Output the [x, y] coordinate of the center of the cell containing the given text.  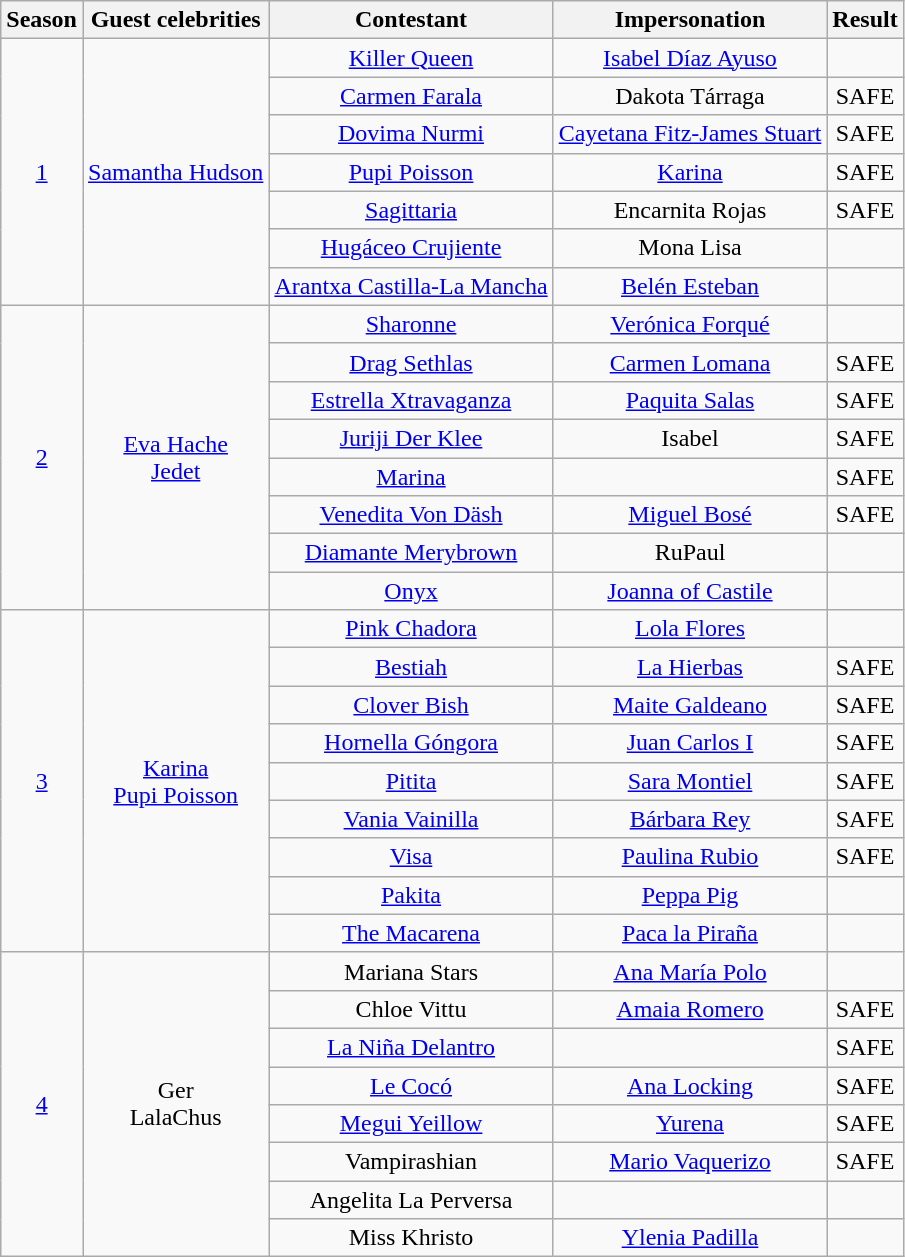
Amaia Romero [690, 1009]
Eva HacheJedet [175, 457]
Sagittaria [411, 210]
Lola Flores [690, 629]
Arantxa Castilla-La Mancha [411, 286]
Juan Carlos I [690, 743]
Impersonation [690, 20]
Guest celebrities [175, 20]
Dakota Tárraga [690, 96]
Mariana Stars [411, 971]
Contestant [411, 20]
Pakita [411, 895]
Visa [411, 857]
Hornella Góngora [411, 743]
Bárbara Rey [690, 819]
Paca la Piraña [690, 933]
Clover Bish [411, 705]
RuPaul [690, 553]
Sara Montiel [690, 781]
KarinaPupi Poisson [175, 782]
Chloe Vittu [411, 1009]
3 [42, 782]
Drag Sethlas [411, 362]
2 [42, 457]
Megui Yeillow [411, 1124]
Peppa Pig [690, 895]
Season [42, 20]
Belén Esteban [690, 286]
Encarnita Rojas [690, 210]
4 [42, 1104]
Venedita Von Däsh [411, 515]
Paulina Rubio [690, 857]
Carmen Lomana [690, 362]
Paquita Salas [690, 400]
Isabel Díaz Ayuso [690, 58]
Pitita [411, 781]
1 [42, 172]
Diamante Merybrown [411, 553]
Ana Locking [690, 1085]
Carmen Farala [411, 96]
Samantha Hudson [175, 172]
Bestiah [411, 667]
GerLalaChus [175, 1104]
Verónica Forqué [690, 324]
Mario Vaquerizo [690, 1162]
Vampirashian [411, 1162]
Killer Queen [411, 58]
La Hierbas [690, 667]
Le Cocó [411, 1085]
Karina [690, 172]
Miss Khristo [411, 1238]
Isabel [690, 438]
Miguel Bosé [690, 515]
Maite Galdeano [690, 705]
Mona Lisa [690, 248]
Sharonne [411, 324]
Hugáceo Crujiente [411, 248]
Yurena [690, 1124]
Result [865, 20]
Cayetana Fitz-James Stuart [690, 134]
Angelita La Perversa [411, 1200]
Estrella Xtravaganza [411, 400]
Marina [411, 477]
Onyx [411, 591]
Pink Chadora [411, 629]
La Niña Delantro [411, 1047]
Ylenia Padilla [690, 1238]
Vania Vainilla [411, 819]
Juriji Der Klee [411, 438]
Joanna of Castile [690, 591]
Ana María Polo [690, 971]
The Macarena [411, 933]
Dovima Nurmi [411, 134]
Pupi Poisson [411, 172]
